Determine the (X, Y) coordinate at the center of the cell enclosing the given text.  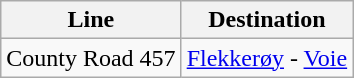
County Road 457 (91, 58)
Line (91, 20)
Destination (267, 20)
Flekkerøy - Voie (267, 58)
